Pinpoint the cell where the given text exists, returning its [X, Y] midpoint coordinate. 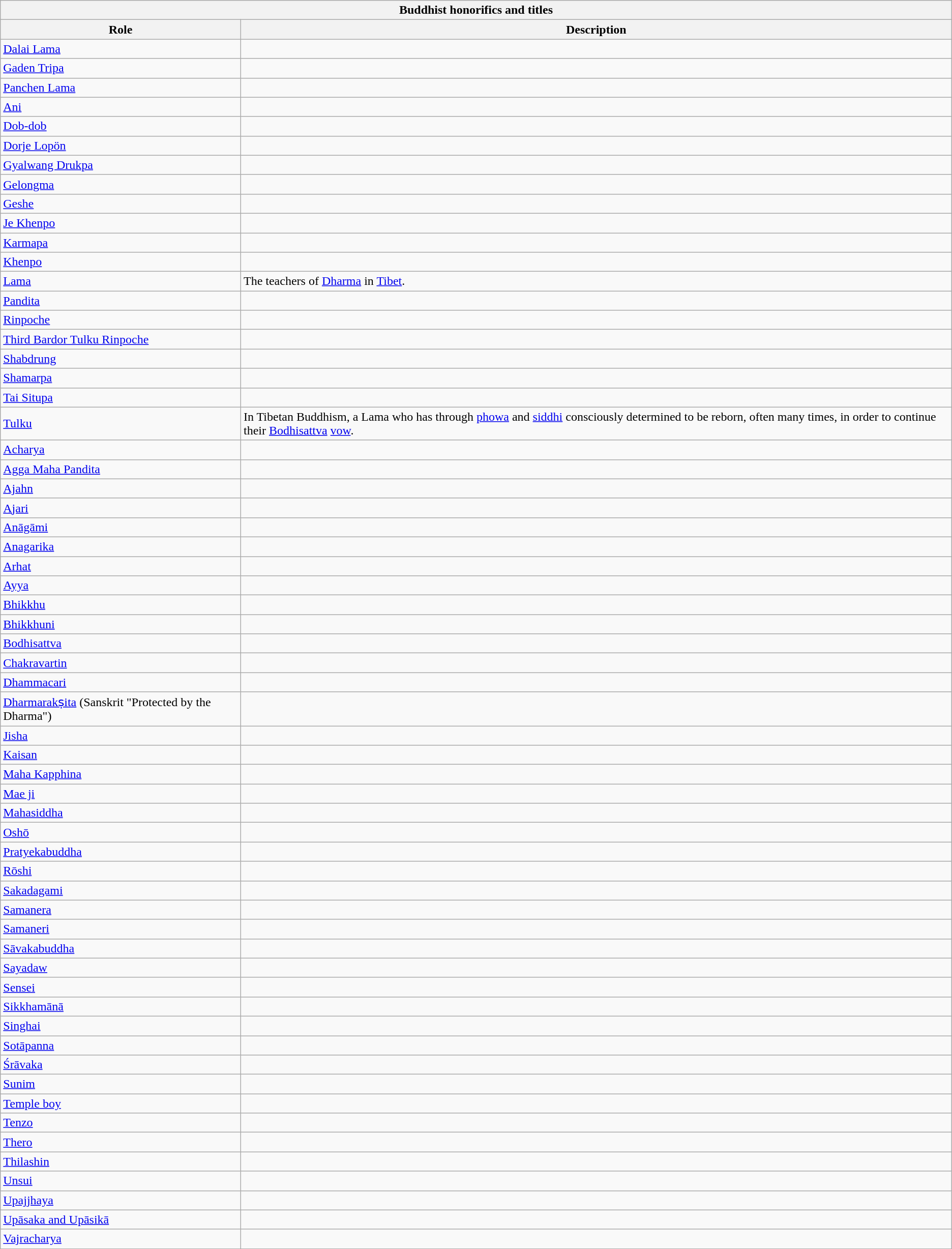
Arhat [121, 566]
Dob-dob [121, 126]
Kaisan [121, 755]
Temple boy [121, 1103]
Thilashin [121, 1161]
Buddhist honorifics and titles [476, 10]
Śrāvaka [121, 1065]
Maha Kapphina [121, 774]
Khenpo [121, 262]
Vajracharya [121, 1239]
Ajari [121, 508]
Acharya [121, 450]
Description [596, 30]
Dharmarakṣita (Sanskrit "Protected by the Dharma") [121, 709]
Sikkhamānā [121, 1006]
Role [121, 30]
Tulku [121, 423]
Gyalwang Drukpa [121, 165]
Gelongma [121, 184]
Karmapa [121, 243]
Mae ji [121, 794]
Thero [121, 1142]
Rinpoche [121, 320]
Sunim [121, 1084]
Sensei [121, 987]
Sāvakabuddha [121, 948]
Lama [121, 281]
Ajahn [121, 488]
Samanera [121, 910]
Upāsaka and Upāsikā [121, 1219]
Geshe [121, 204]
Dorje Lopön [121, 146]
Shamarpa [121, 378]
Anāgāmi [121, 527]
Upajjhaya [121, 1200]
Tai Situpa [121, 397]
Shabdrung [121, 359]
Pandita [121, 301]
Dalai Lama [121, 49]
Bhikkhu [121, 605]
Sakadagami [121, 890]
Sotāpanna [121, 1045]
Rōshi [121, 871]
Oshō [121, 832]
Third Bardor Tulku Rinpoche [121, 339]
Mahasiddha [121, 813]
Dhammacari [121, 682]
Tenzo [121, 1123]
Je Khenpo [121, 223]
The teachers of Dharma in Tibet. [596, 281]
Panchen Lama [121, 88]
Singhai [121, 1026]
Chakravartin [121, 663]
Ani [121, 107]
Anagarika [121, 546]
Samaneri [121, 929]
Unsui [121, 1181]
Bhikkhuni [121, 624]
Gaden Tripa [121, 68]
Bodhisattva [121, 644]
Ayya [121, 586]
Agga Maha Pandita [121, 469]
Sayadaw [121, 968]
Jisha [121, 735]
Pratyekabuddha [121, 852]
